Search for the cell housing the specified text and yield its (X, Y) center coordinate. 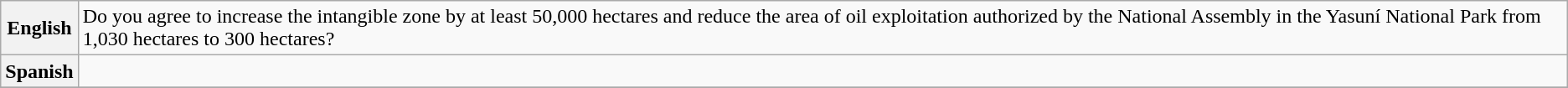
English (39, 28)
Spanish (39, 71)
